Search for the cell housing the specified text and yield its (X, Y) center coordinate. 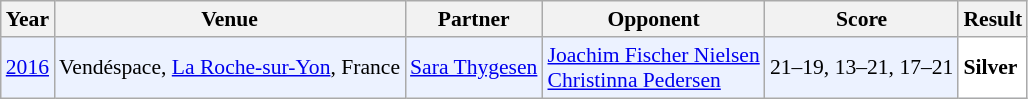
Opponent (653, 19)
Joachim Fischer Nielsen Christinna Pedersen (653, 68)
Sara Thygesen (474, 68)
Venue (230, 19)
Vendéspace, La Roche-sur-Yon, France (230, 68)
2016 (28, 68)
Result (992, 19)
Partner (474, 19)
Silver (992, 68)
21–19, 13–21, 17–21 (862, 68)
Year (28, 19)
Score (862, 19)
